Identify which cell holds the provided text, then report its [x, y] central coordinate. 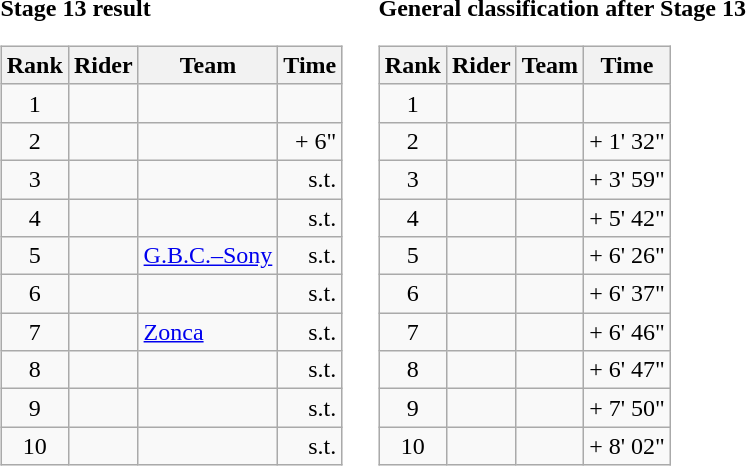
G.B.C.–Sony [208, 256]
+ 6" [310, 141]
+ 5' 42" [628, 217]
+ 3' 59" [628, 179]
+ 6' 26" [628, 256]
+ 7' 50" [628, 408]
+ 8' 02" [628, 446]
+ 6' 46" [628, 332]
+ 1' 32" [628, 141]
Zonca [208, 332]
+ 6' 47" [628, 370]
+ 6' 37" [628, 294]
